Search for the cell housing the specified text and yield its (x, y) center coordinate. 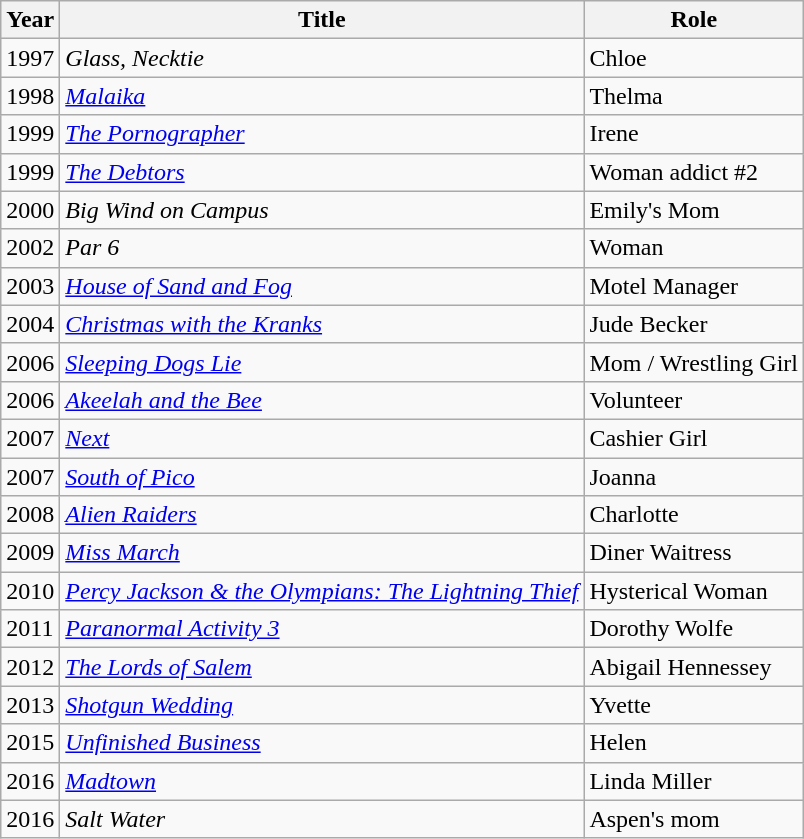
2000 (30, 210)
Alien Raiders (322, 515)
Par 6 (322, 248)
Role (694, 20)
Shotgun Wedding (322, 705)
Unfinished Business (322, 743)
2004 (30, 324)
2011 (30, 629)
Woman (694, 248)
Christmas with the Kranks (322, 324)
Emily's Mom (694, 210)
Big Wind on Campus (322, 210)
Cashier Girl (694, 438)
Chloe (694, 58)
Volunteer (694, 400)
Year (30, 20)
Mom / Wrestling Girl (694, 362)
Madtown (322, 781)
Linda Miller (694, 781)
South of Pico (322, 477)
Akeelah and the Bee (322, 400)
2013 (30, 705)
Aspen's mom (694, 819)
Irene (694, 134)
The Debtors (322, 172)
Thelma (694, 96)
2012 (30, 667)
Sleeping Dogs Lie (322, 362)
Hysterical Woman (694, 591)
Title (322, 20)
Diner Waitress (694, 553)
2008 (30, 515)
Yvette (694, 705)
2009 (30, 553)
Jude Becker (694, 324)
2002 (30, 248)
Joanna (694, 477)
Helen (694, 743)
The Pornographer (322, 134)
Malaika (322, 96)
Miss March (322, 553)
Percy Jackson & the Olympians: The Lightning Thief (322, 591)
Next (322, 438)
2015 (30, 743)
Glass, Necktie (322, 58)
Charlotte (694, 515)
2003 (30, 286)
Woman addict #2 (694, 172)
House of Sand and Fog (322, 286)
Motel Manager (694, 286)
1998 (30, 96)
Paranormal Activity 3 (322, 629)
2010 (30, 591)
The Lords of Salem (322, 667)
Dorothy Wolfe (694, 629)
Salt Water (322, 819)
Abigail Hennessey (694, 667)
1997 (30, 58)
